Return [x, y] of the center of cell containing provided text 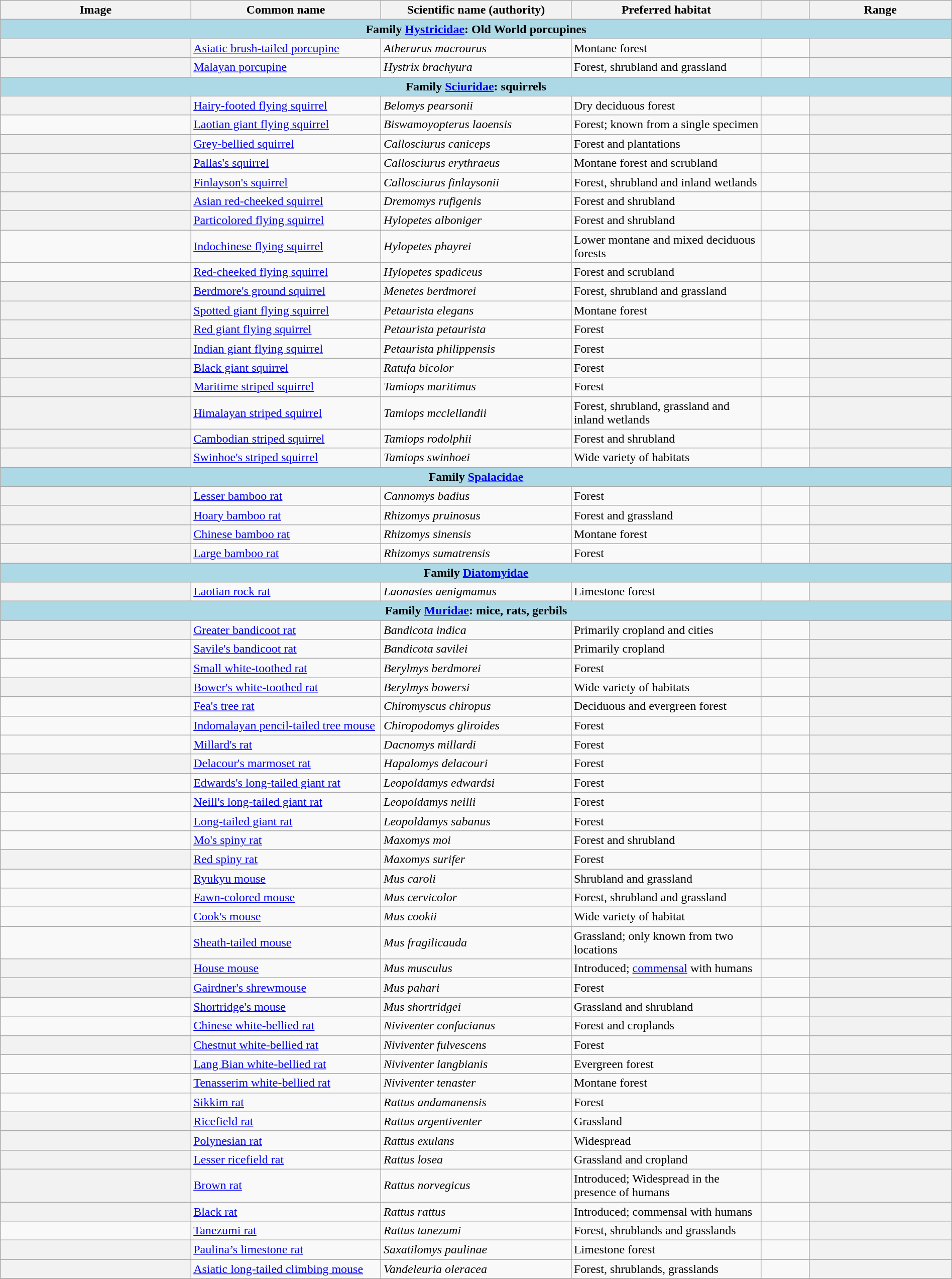
Primarily cropland [666, 649]
Maritime striped squirrel [286, 387]
Fea's tree rat [286, 706]
Tamiops rodolphii [476, 439]
Chestnut white-bellied rat [286, 1045]
Leopoldamys edwardsi [476, 783]
Asiatic long-tailed climbing mouse [286, 1269]
Small white-toothed rat [286, 668]
Malayan porcupine [286, 67]
Image [95, 10]
Edwards's long-tailed giant rat [286, 783]
Primarily cropland and cities [666, 630]
Black rat [286, 1211]
Montane forest and scrubland [666, 163]
Ratufa bicolor [476, 368]
Mus fragilicauda [476, 942]
Niviventer fulvescens [476, 1045]
Mus cervicolor [476, 898]
Large bamboo rat [286, 553]
Tenasserim white-bellied rat [286, 1083]
Shortridge's mouse [286, 1007]
Common name [286, 10]
Mo's spiny rat [286, 840]
Hylopetes alboniger [476, 220]
Laotian rock rat [286, 592]
Grey-bellied squirrel [286, 144]
Deciduous and evergreen forest [666, 706]
Tamiops swinhoei [476, 458]
Maxomys moi [476, 840]
Cannomys badius [476, 496]
Introduced; Widespread in the presence of humans [666, 1186]
Forest, shrublands, grasslands [666, 1269]
Grassland [666, 1121]
Neill's long-tailed giant rat [286, 802]
Preferred habitat [666, 10]
Shrubland and grassland [666, 879]
Tamiops maritimus [476, 387]
Cook's mouse [286, 917]
Mus cookii [476, 917]
Mus caroli [476, 879]
Hoary bamboo rat [286, 515]
Sheath-tailed mouse [286, 942]
Particolored flying squirrel [286, 220]
Forest and plantations [666, 144]
Mus pahari [476, 988]
Petaurista petaurista [476, 330]
Family Sciuridae: squirrels [476, 86]
Greater bandicoot rat [286, 630]
Berdmore's ground squirrel [286, 291]
Rattus andamanensis [476, 1102]
Sikkim rat [286, 1102]
Rhizomys pruinosus [476, 515]
Berylmys berdmorei [476, 668]
Delacour's marmoset rat [286, 764]
Red giant flying squirrel [286, 330]
Rattus exulans [476, 1140]
Chiromyscus chiropus [476, 706]
Himalayan striped squirrel [286, 413]
Rhizomys sumatrensis [476, 553]
Rattus norvegicus [476, 1186]
Cambodian striped squirrel [286, 439]
Indian giant flying squirrel [286, 349]
Polynesian rat [286, 1140]
Niviventer langbianis [476, 1064]
Savile's bandicoot rat [286, 649]
Dremomys rufigenis [476, 201]
Tamiops mcclellandii [476, 413]
Petaurista elegans [476, 310]
Maxomys surifer [476, 859]
Berylmys bowersi [476, 687]
Grassland; only known from two locations [666, 942]
Rattus losea [476, 1159]
Scientific name (authority) [476, 10]
Rhizomys sinensis [476, 534]
Niviventer confucianus [476, 1026]
House mouse [286, 969]
Red spiny rat [286, 859]
Callosciurus finlaysonii [476, 182]
Black giant squirrel [286, 368]
Hapalomys delacouri [476, 764]
Laonastes aenigmamus [476, 592]
Range [880, 10]
Forest, shrublands and grasslands [666, 1231]
Brown rat [286, 1186]
Pallas's squirrel [286, 163]
Bower's white-toothed rat [286, 687]
Lang Bian white-bellied rat [286, 1064]
Wide variety of habitat [666, 917]
Mus shortridgei [476, 1007]
Leopoldamys neilli [476, 802]
Saxatilomys paulinae [476, 1250]
Mus musculus [476, 969]
Paulina’s limestone rat [286, 1250]
Finlayson's squirrel [286, 182]
Callosciurus erythraeus [476, 163]
Widespread [666, 1140]
Bandicota indica [476, 630]
Forest, shrubland and inland wetlands [666, 182]
Indomalayan pencil-tailed tree mouse [286, 725]
Forest, shrubland, grassland and inland wetlands [666, 413]
Callosciurus caniceps [476, 144]
Forest and grassland [666, 515]
Ryukyu mouse [286, 879]
Evergreen forest [666, 1064]
Family Diatomyidae [476, 572]
Spotted giant flying squirrel [286, 310]
Gairdner's shrewmouse [286, 988]
Asian red-cheeked squirrel [286, 201]
Dacnomys millardi [476, 744]
Hairy-footed flying squirrel [286, 105]
Hylopetes phayrei [476, 246]
Rattus rattus [476, 1211]
Belomys pearsonii [476, 105]
Chinese bamboo rat [286, 534]
Family Muridae: mice, rats, gerbils [476, 611]
Swinhoe's striped squirrel [286, 458]
Vandeleuria oleracea [476, 1269]
Lesser bamboo rat [286, 496]
Forest; known from a single specimen [666, 125]
Dry deciduous forest [666, 105]
Biswamoyopterus laoensis [476, 125]
Rattus argentiventer [476, 1121]
Petaurista philippensis [476, 349]
Forest and scrubland [666, 272]
Family Hystricidae: Old World porcupines [476, 29]
Fawn-colored mouse [286, 898]
Ricefield rat [286, 1121]
Menetes berdmorei [476, 291]
Lower montane and mixed deciduous forests [666, 246]
Indochinese flying squirrel [286, 246]
Atherurus macrourus [476, 48]
Laotian giant flying squirrel [286, 125]
Long-tailed giant rat [286, 821]
Hystrix brachyura [476, 67]
Red-cheeked flying squirrel [286, 272]
Hylopetes spadiceus [476, 272]
Leopoldamys sabanus [476, 821]
Niviventer tenaster [476, 1083]
Chiropodomys gliroides [476, 725]
Rattus tanezumi [476, 1231]
Family Spalacidae [476, 477]
Chinese white-bellied rat [286, 1026]
Grassland and shrubland [666, 1007]
Tanezumi rat [286, 1231]
Forest and croplands [666, 1026]
Grassland and cropland [666, 1159]
Millard's rat [286, 744]
Lesser ricefield rat [286, 1159]
Bandicota savilei [476, 649]
Asiatic brush-tailed porcupine [286, 48]
